From the cell containing the given text, extract its center point as (X, Y) coordinate. 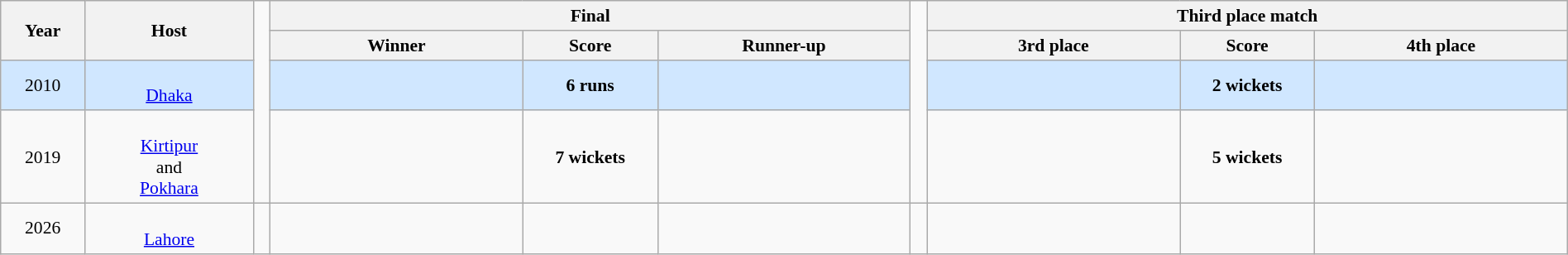
Dhaka (170, 84)
6 runs (590, 84)
Host (170, 30)
Year (43, 30)
4th place (1441, 46)
5 wickets (1247, 157)
7 wickets (590, 157)
Third place match (1247, 16)
KirtipurandPokhara (170, 157)
Winner (397, 46)
2026 (43, 229)
Lahore (170, 229)
2019 (43, 157)
2 wickets (1247, 84)
Final (590, 16)
Runner-up (784, 46)
2010 (43, 84)
3rd place (1054, 46)
